Output the (X, Y) coordinate of the center of the cell containing the given text.  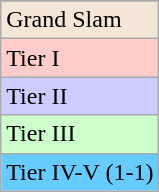
Tier IV-V (1-1) (80, 172)
Grand Slam (80, 20)
Tier I (80, 58)
Tier II (80, 96)
Tier III (80, 134)
